For the text-containing cell, return its midpoint in (x, y) coordinate format. 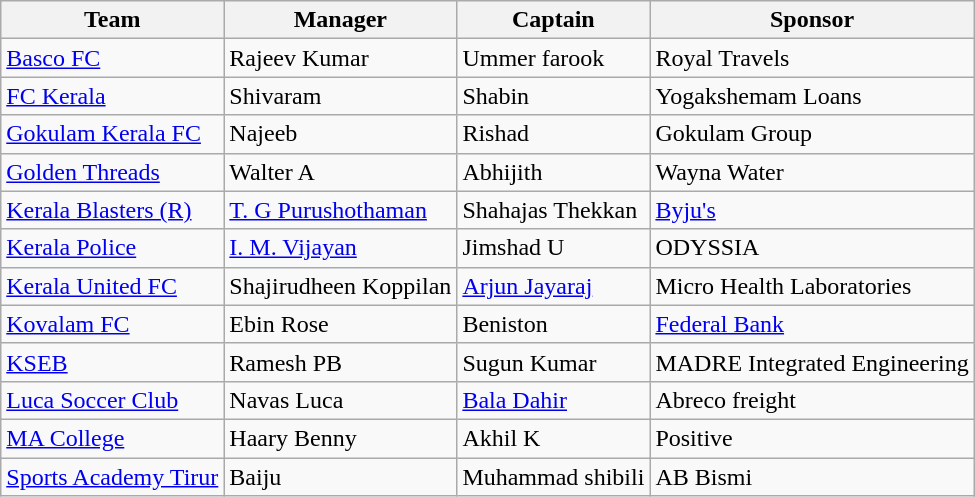
KSEB (112, 362)
Haary Benny (340, 438)
Gokulam Group (812, 134)
Positive (812, 438)
ODYSSIA (812, 248)
Manager (340, 20)
Shahajas Thekkan (554, 210)
MA College (112, 438)
Luca Soccer Club (112, 400)
Basco FC (112, 58)
Kovalam FC (112, 324)
T. G Purushothaman (340, 210)
Sponsor (812, 20)
Rajeev Kumar (340, 58)
Akhil K (554, 438)
Arjun Jayaraj (554, 286)
Najeeb (340, 134)
Beniston (554, 324)
Ebin Rose (340, 324)
Captain (554, 20)
Golden Threads (112, 172)
I. M. Vijayan (340, 248)
Wayna Water (812, 172)
Sugun Kumar (554, 362)
Abreco freight (812, 400)
Shivaram (340, 96)
Royal Travels (812, 58)
AB Bismi (812, 477)
Ummer farook (554, 58)
Kerala Blasters (R) (112, 210)
Bala Dahir (554, 400)
Muhammad shibili (554, 477)
Shajirudheen Koppilan (340, 286)
Navas Luca (340, 400)
Team (112, 20)
Abhijith (554, 172)
FC Kerala (112, 96)
Kerala Police (112, 248)
Yogakshemam Loans (812, 96)
Federal Bank (812, 324)
Jimshad U (554, 248)
Kerala United FC (112, 286)
Gokulam Kerala FC (112, 134)
Micro Health Laboratories (812, 286)
Shabin (554, 96)
Baiju (340, 477)
MADRE Integrated Engineering (812, 362)
Sports Academy Tirur (112, 477)
Byju's (812, 210)
Walter A (340, 172)
Rishad (554, 134)
Ramesh PB (340, 362)
